Search for the cell housing the specified text and yield its [x, y] center coordinate. 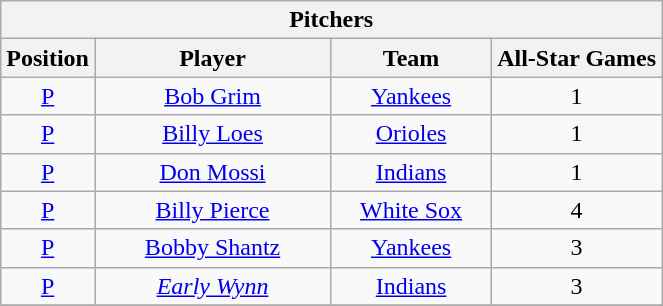
Player [212, 58]
All-Star Games [577, 58]
Team [412, 58]
Billy Loes [212, 134]
Bobby Shantz [212, 248]
Don Mossi [212, 172]
White Sox [412, 210]
Orioles [412, 134]
Bob Grim [212, 96]
4 [577, 210]
Billy Pierce [212, 210]
Pitchers [332, 20]
Position [48, 58]
Early Wynn [212, 286]
